Pinpoint the cell where the given text exists, returning its (X, Y) midpoint coordinate. 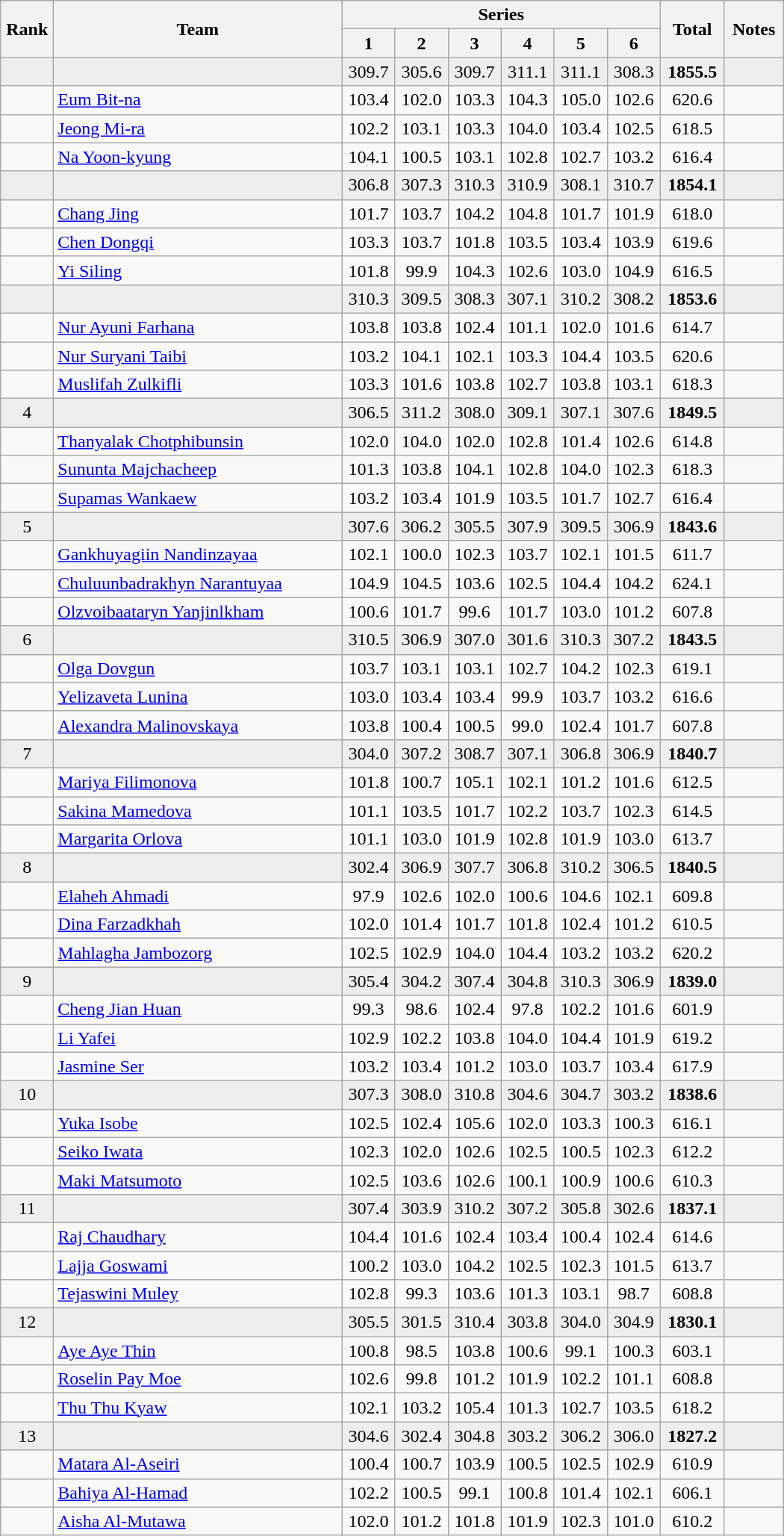
1849.5 (692, 413)
619.2 (692, 1038)
Aisha Al-Mutawa (198, 1521)
310.4 (475, 1322)
624.1 (692, 583)
614.7 (692, 327)
1839.0 (692, 981)
Thanyalak Chotphibunsin (198, 441)
614.6 (692, 1237)
304.2 (421, 981)
Margarita Orlova (198, 839)
616.1 (692, 1123)
601.9 (692, 1010)
99.6 (475, 612)
307.9 (527, 526)
98.6 (421, 1010)
Matara Al-Aseiri (198, 1464)
101.0 (633, 1521)
616.5 (692, 270)
305.4 (369, 981)
Aye Aye Thin (198, 1351)
311.2 (421, 413)
104.5 (421, 583)
Supamas Wankaew (198, 498)
Thu Thu Kyaw (198, 1408)
Maki Matsumoto (198, 1180)
610.9 (692, 1464)
310.8 (475, 1095)
614.8 (692, 441)
Yelizaveta Lunina (198, 697)
Dina Farzadkhah (198, 924)
Sununta Majchacheep (198, 470)
100.2 (369, 1266)
302.6 (633, 1208)
Nur Ayuni Farhana (198, 327)
Li Yafei (198, 1038)
1840.5 (692, 868)
105.6 (475, 1123)
Lajja Goswami (198, 1266)
13 (27, 1436)
8 (27, 868)
Seiko Iwata (198, 1151)
10 (27, 1095)
612.2 (692, 1151)
Roselin Pay Moe (198, 1379)
618.0 (692, 214)
310.5 (369, 640)
610.5 (692, 924)
619.1 (692, 668)
Na Yoon-kyung (198, 157)
105.0 (581, 100)
1830.1 (692, 1322)
Rank (27, 29)
606.1 (692, 1493)
100.0 (421, 555)
310.7 (633, 185)
Series (501, 15)
307.0 (475, 640)
Nur Suryani Taibi (198, 356)
617.9 (692, 1066)
1827.2 (692, 1436)
Chen Dongqi (198, 242)
100.1 (527, 1180)
1853.6 (692, 299)
Alexandra Malinovskaya (198, 725)
612.5 (692, 782)
Chang Jing (198, 214)
7 (27, 753)
Yi Siling (198, 270)
307.7 (475, 868)
1843.6 (692, 526)
Olga Dovgun (198, 668)
310.9 (527, 185)
Team (198, 29)
616.6 (692, 697)
304.7 (581, 1095)
305.6 (421, 72)
619.6 (692, 242)
Olzvoibaataryn Yanjinlkham (198, 612)
Tejaswini Muley (198, 1294)
Jeong Mi-ra (198, 128)
Mariya Filimonova (198, 782)
1837.1 (692, 1208)
1840.7 (692, 753)
305.8 (581, 1208)
610.2 (692, 1521)
304.9 (633, 1322)
308.1 (581, 185)
1854.1 (692, 185)
105.1 (475, 782)
609.8 (692, 896)
9 (27, 981)
3 (475, 43)
614.5 (692, 810)
1 (369, 43)
97.9 (369, 896)
303.8 (527, 1322)
Yuka Isobe (198, 1123)
99.8 (421, 1379)
1838.6 (692, 1095)
Raj Chaudhary (198, 1237)
308.7 (475, 753)
104.8 (527, 214)
2 (421, 43)
Notes (754, 29)
301.5 (421, 1322)
98.5 (421, 1351)
98.7 (633, 1294)
104.6 (581, 896)
97.8 (527, 1010)
Chuluunbadrakhyn Narantuyaa (198, 583)
1843.5 (692, 640)
301.6 (527, 640)
Elaheh Ahmadi (198, 896)
303.9 (421, 1208)
Jasmine Ser (198, 1066)
Bahiya Al-Hamad (198, 1493)
Gankhuyagiin Nandinzayaa (198, 555)
Total (692, 29)
308.2 (633, 299)
11 (27, 1208)
618.2 (692, 1408)
Cheng Jian Huan (198, 1010)
306.0 (633, 1436)
618.5 (692, 128)
603.1 (692, 1351)
Muslifah Zulkifli (198, 385)
Mahlagha Jambozorg (198, 953)
99.0 (527, 725)
620.2 (692, 953)
610.3 (692, 1180)
1855.5 (692, 72)
100.9 (581, 1180)
611.7 (692, 555)
Sakina Mamedova (198, 810)
Eum Bit-na (198, 100)
309.1 (527, 413)
12 (27, 1322)
105.4 (475, 1408)
